Return the [X, Y] coordinate for the center point of the cell that contains the specified text.  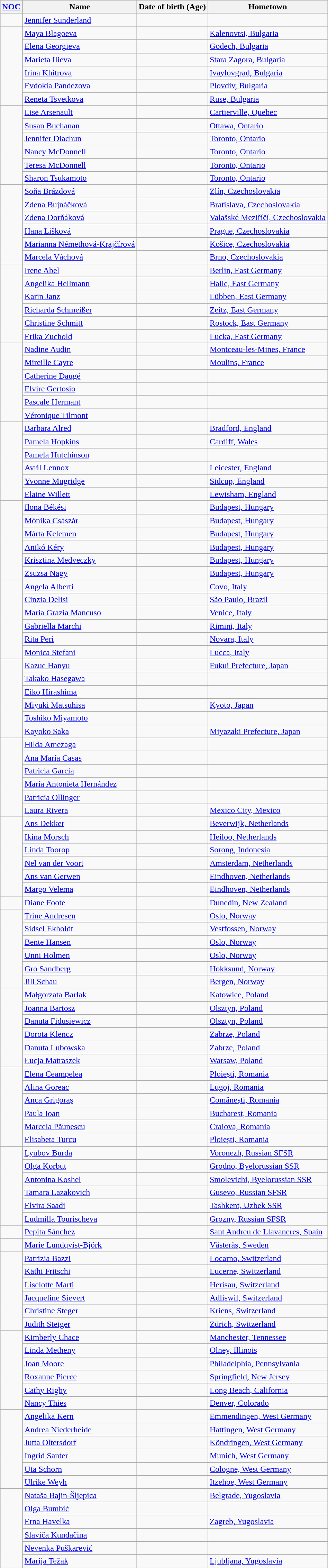
Nevenka Puškarević [80, 1548]
Adliswil, Switzerland [267, 1298]
Ivaylovgrad, Bulgaria [267, 73]
Locarno, Switzerland [267, 1258]
Jill Schau [80, 981]
Köndringen, West Germany [267, 1443]
Cologne, West Germany [267, 1469]
Kazue Hanyu [80, 665]
Erna Havelka [80, 1522]
Grozny, Russian SFSR [267, 1218]
Judith Steiger [80, 1324]
Hometown [267, 7]
Lucca, Italy [267, 652]
Hokksund, Norway [267, 968]
Soňa Brázdová [80, 191]
Sidcup, England [267, 481]
Nadine Audin [80, 349]
Miyazaki Prefecture, Japan [267, 731]
Linda Toorop [80, 850]
Ans van Gerwen [80, 876]
Ingrid Santer [80, 1456]
Anca Grigoraș [80, 1100]
Halle, East Germany [267, 283]
Date of birth (Age) [172, 7]
Lyubov Burda [80, 1153]
Elena Ceampelea [80, 1074]
Jacqueline Sievert [80, 1298]
Łucja Matraszek [80, 1061]
Bratislava, Czechoslovakia [267, 205]
São Paulo, Brazil [267, 600]
Danuta Lubowska [80, 1048]
Ilona Békési [80, 507]
Valašské Meziříčí, Czechoslovakia [267, 218]
Joanna Bartosz [80, 1008]
Jutta Oltersdorf [80, 1443]
Novara, Italy [267, 639]
Cartierville, Quebec [267, 112]
Patricia Ollinger [80, 797]
Voronezh, Russian SFSR [267, 1153]
Karin Janz [80, 297]
Denver, Colorado [267, 1403]
María Antonieta Hernández [80, 784]
Ljubljana, Yugoslavia [267, 1561]
Avril Lennox [80, 468]
Yvonne Mugridge [80, 481]
Beverwijk, Netherlands [267, 824]
Angela Alberti [80, 587]
Gro Sandberg [80, 968]
Marianna Némethová-Krajčírová [80, 244]
Tamara Lazakovich [80, 1192]
Pascale Hermant [80, 402]
Reneta Tsvetkova [80, 99]
Anikó Kéry [80, 547]
Marija Težak [80, 1561]
Patricia García [80, 771]
Cinzia Delisi [80, 600]
Nataša Bajin-Šljepica [80, 1495]
Name [80, 7]
Gabriella Marchi [80, 626]
Hilda Amezaga [80, 744]
Bente Hansen [80, 942]
Angelika Hellmann [80, 283]
Irina Khitrova [80, 73]
Tashkent, Uzbek SSR [267, 1205]
Uta Schorn [80, 1469]
Lübben, East Germany [267, 297]
Maya Blagoeva [80, 33]
Ludmilla Tourischeva [80, 1218]
Stara Zagora, Bulgaria [267, 60]
Long Beach, California [267, 1390]
Krisztina Medveczky [80, 560]
Sharon Tsukamoto [80, 178]
Lise Arsenault [80, 112]
Plovdiv, Bulgaria [267, 86]
Leicester, England [267, 468]
Trine Andresen [80, 916]
Susan Buchanan [80, 125]
Elaine Willett [80, 494]
Warsaw, Poland [267, 1061]
Mireille Cayre [80, 362]
Amsterdam, Netherlands [267, 863]
Olga Bumbić [80, 1508]
Berlin, East Germany [267, 270]
Käthi Fritschi [80, 1271]
Kyoto, Japan [267, 705]
Manchester, Tennessee [267, 1337]
Irene Abel [80, 270]
Prague, Czechoslovakia [267, 231]
Mexico City, Mexico [267, 810]
Vestfossen, Norway [267, 929]
Patrizia Bazzi [80, 1258]
Lucerne, Switzerland [267, 1271]
Margo Velema [80, 889]
Emmendingen, West Germany [267, 1416]
Catherine Daugé [80, 375]
Olga Korbut [80, 1166]
Rita Peri [80, 639]
Ruse, Bulgaria [267, 99]
Diane Foote [80, 903]
Zürich, Switzerland [267, 1324]
Marcela Păunescu [80, 1126]
Linda Metheny [80, 1350]
Bergen, Norway [267, 981]
Danuta Fidusiewicz [80, 1021]
Christine Steger [80, 1311]
Craiova, Romania [267, 1126]
Košice, Czechoslovakia [267, 244]
Véronique Tilmont [80, 415]
Elena Georgieva [80, 46]
Munich, West Germany [267, 1456]
Montceau-les-Mines, France [267, 349]
Miyuki Matsuhisa [80, 705]
Marcela Váchová [80, 257]
Rimini, Italy [267, 626]
Bucharest, Romania [267, 1113]
Västerås, Sweden [267, 1245]
Takako Hasegawa [80, 679]
Kayoko Saka [80, 731]
Marie Lundqvist-Björk [80, 1245]
Barbara Alred [80, 428]
Sant Andreu de Llavaneres, Spain [267, 1232]
Lucka, East Germany [267, 336]
Brno, Czechoslovakia [267, 257]
Itzehoe, West Germany [267, 1482]
Kalenovtsi, Bulgaria [267, 33]
Pepita Sánchez [80, 1232]
Comănești, Romania [267, 1100]
Philadelphia, Pennsylvania [267, 1363]
Erika Zuchold [80, 336]
NOC [11, 7]
Pamela Hutchinson [80, 455]
Alina Goreac [80, 1087]
Hattingen, West Germany [267, 1430]
Zeitz, East Germany [267, 310]
Ulrike Weyh [80, 1482]
Lugoj, Romania [267, 1087]
Katowice, Poland [267, 995]
Ikina Morsch [80, 837]
Maria Grazia Mancuso [80, 613]
Liselotte Marti [80, 1285]
Antonina Koshel [80, 1179]
Rostock, East Germany [267, 323]
Jennifer Sunderland [80, 20]
Toshiko Miyamoto [80, 718]
Monica Stefani [80, 652]
Pamela Hopkins [80, 442]
Moulins, France [267, 362]
Hana Lišková [80, 231]
Sidsel Ekholdt [80, 929]
Dorota Klencz [80, 1034]
Joan Moore [80, 1363]
Lewisham, England [267, 494]
Christine Schmitt [80, 323]
Roxanne Pierce [80, 1377]
Zdena Bujnáčková [80, 205]
Nel van der Voort [80, 863]
Zdena Dorňáková [80, 218]
Ottawa, Ontario [267, 125]
Venice, Italy [267, 613]
Nancy Thies [80, 1403]
Belgrade, Yugoslavia [267, 1495]
Cardiff, Wales [267, 442]
Paula Ioan [80, 1113]
Jennifer Diachun [80, 138]
Springfield, New Jersey [267, 1377]
Smolevichi, Byelorussian SSR [267, 1179]
Zsuzsa Nagy [80, 573]
Teresa McDonnell [80, 165]
Godech, Bulgaria [267, 46]
Andrea Niederheide [80, 1430]
Kimberly Chace [80, 1337]
Marieta Ilieva [80, 60]
Olney, Illinois [267, 1350]
Małgorzata Barlak [80, 995]
Dunedin, New Zealand [267, 903]
Grodno, Byelorussian SSR [267, 1166]
Elvire Gertosio [80, 389]
Cathy Rigby [80, 1390]
Angelika Kern [80, 1416]
Kriens, Switzerland [267, 1311]
Elisabeta Turcu [80, 1140]
Sorong, Indonesia [267, 850]
Fukui Prefecture, Japan [267, 665]
Laura Rivera [80, 810]
Herisau, Switzerland [267, 1285]
Elvira Saadi [80, 1205]
Gusevo, Russian SFSR [267, 1192]
Ana María Casas [80, 758]
Evdokia Pandezova [80, 86]
Richarda Schmeißer [80, 310]
Eiko Hirashima [80, 692]
Ans Dekker [80, 824]
Slaviča Kundačina [80, 1535]
Covo, Italy [267, 587]
Zlín, Czechoslovakia [267, 191]
Unni Holmen [80, 955]
Zagreb, Yugoslavia [267, 1522]
Nancy McDonnell [80, 152]
Bradford, England [267, 428]
Heiloo, Netherlands [267, 837]
Márta Kelemen [80, 534]
Mónika Császár [80, 520]
